Scan for the cell matching the given text and deliver its [x, y] coordinate at center. 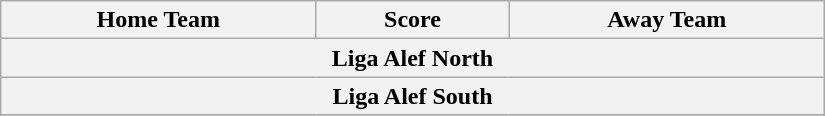
Liga Alef North [413, 58]
Liga Alef South [413, 96]
Score [412, 20]
Home Team [158, 20]
Away Team [666, 20]
